Output the [X, Y] coordinate of the center of the cell containing the given text.  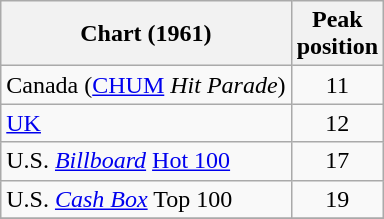
U.S. Billboard Hot 100 [146, 161]
Canada (CHUM Hit Parade) [146, 85]
12 [337, 123]
UK [146, 123]
U.S. Cash Box Top 100 [146, 199]
11 [337, 85]
Chart (1961) [146, 34]
19 [337, 199]
Peakposition [337, 34]
17 [337, 161]
